Return (x, y) of the center of cell containing provided text 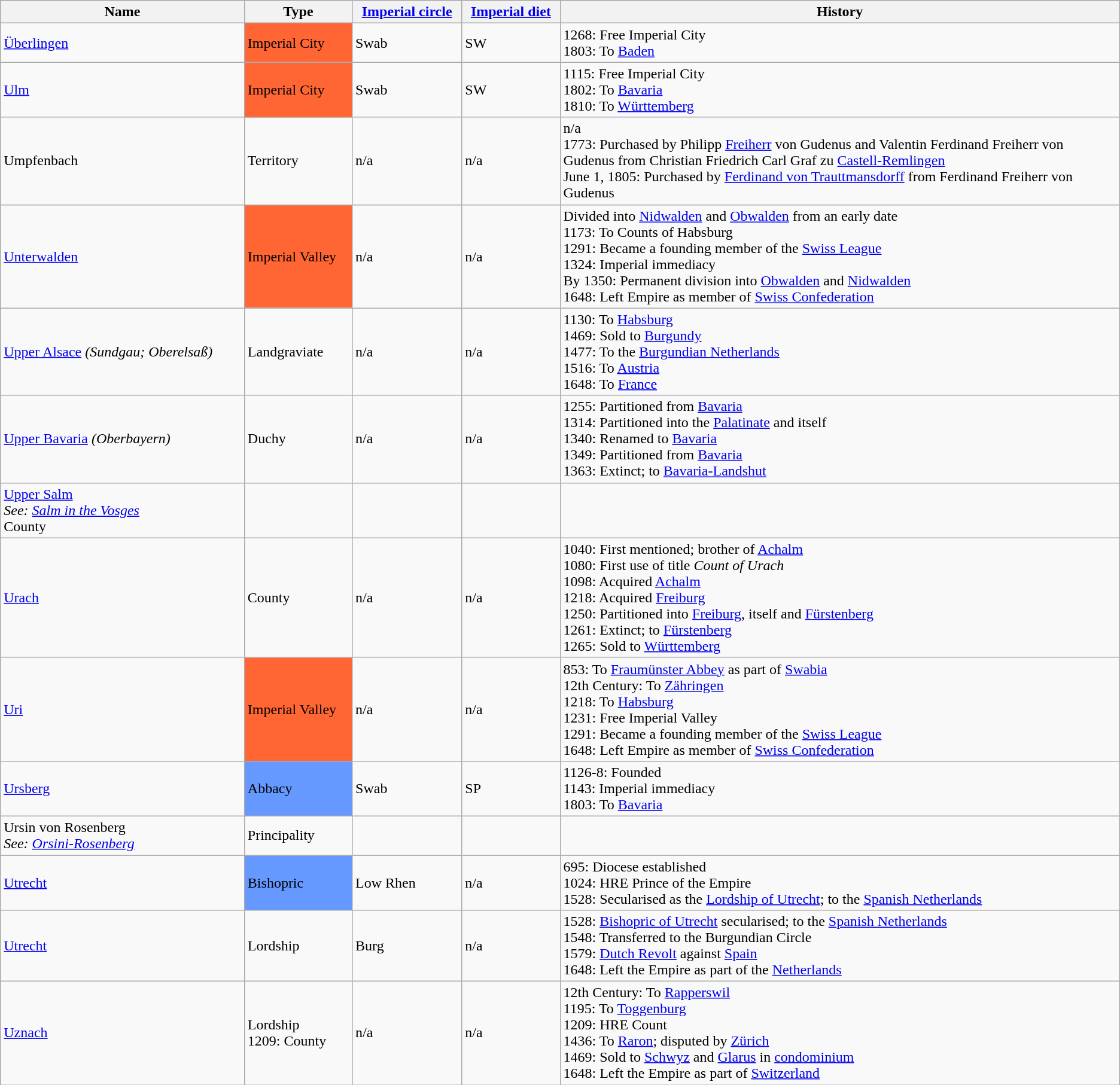
1115: Free Imperial City1802: To Bavaria1810: To Württemberg (840, 90)
Überlingen (123, 43)
1130: To Habsburg1469: Sold to Burgundy1477: To the Burgundian Netherlands1516: To Austria1648: To France (840, 352)
Low Rhen (407, 883)
Upper Alsace (Sundgau; Oberelsaß) (123, 352)
Landgraviate (298, 352)
Ursberg (123, 788)
History (840, 12)
Lordship1209: County (298, 1034)
Uznach (123, 1034)
Ursin von RosenbergSee: Orsini-Rosenberg (123, 835)
Uri (123, 709)
Upper SalmSee: Salm in the VosgesCounty (123, 510)
Umpfenbach (123, 161)
Urach (123, 598)
Lordship (298, 946)
Name (123, 12)
Unterwalden (123, 256)
Burg (407, 946)
County (298, 598)
1268: Free Imperial City1803: To Baden (840, 43)
Imperial circle (407, 12)
SP (511, 788)
Upper Bavaria (Oberbayern) (123, 439)
Duchy (298, 439)
695: Diocese established1024: HRE Prince of the Empire1528: Secularised as the Lordship of Utrecht; to the Spanish Netherlands (840, 883)
Principality (298, 835)
1126-8: Founded1143: Imperial immediacy1803: To Bavaria (840, 788)
Abbacy (298, 788)
Bishopric (298, 883)
Imperial diet (511, 12)
Type (298, 12)
Territory (298, 161)
Ulm (123, 90)
